Find where the given text appears and provide that cell's center as (X, Y) coordinate. 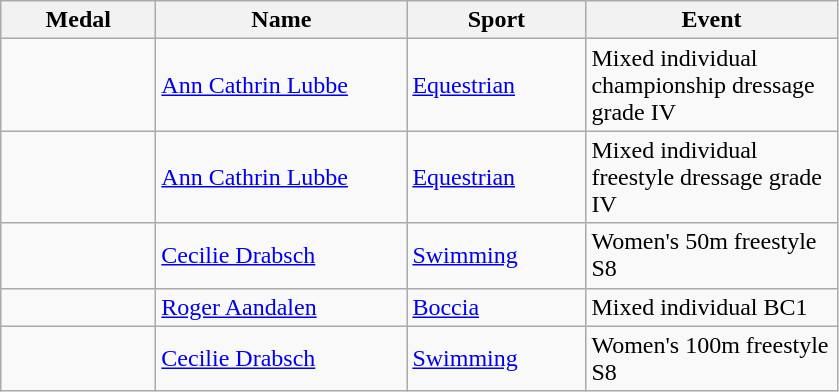
Boccia (496, 307)
Women's 50m freestyle S8 (712, 256)
Sport (496, 20)
Medal (78, 20)
Mixed individual freestyle dressage grade IV (712, 177)
Roger Aandalen (282, 307)
Event (712, 20)
Mixed individual BC1 (712, 307)
Name (282, 20)
Women's 100m freestyle S8 (712, 358)
Mixed individual championship dressage grade IV (712, 85)
